Detect which cell encompasses the target text, then output its [x, y] center coordinate. 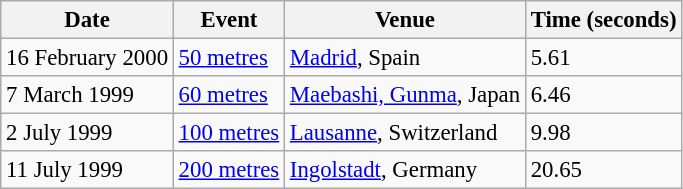
50 metres [228, 58]
9.98 [603, 133]
Time (seconds) [603, 20]
Lausanne, Switzerland [406, 133]
2 July 1999 [88, 133]
5.61 [603, 58]
Ingolstadt, Germany [406, 170]
Maebashi, Gunma, Japan [406, 95]
7 March 1999 [88, 95]
Madrid, Spain [406, 58]
20.65 [603, 170]
Date [88, 20]
100 metres [228, 133]
6.46 [603, 95]
200 metres [228, 170]
60 metres [228, 95]
Event [228, 20]
16 February 2000 [88, 58]
Venue [406, 20]
11 July 1999 [88, 170]
